From the cell containing the given text, extract its center point as [X, Y] coordinate. 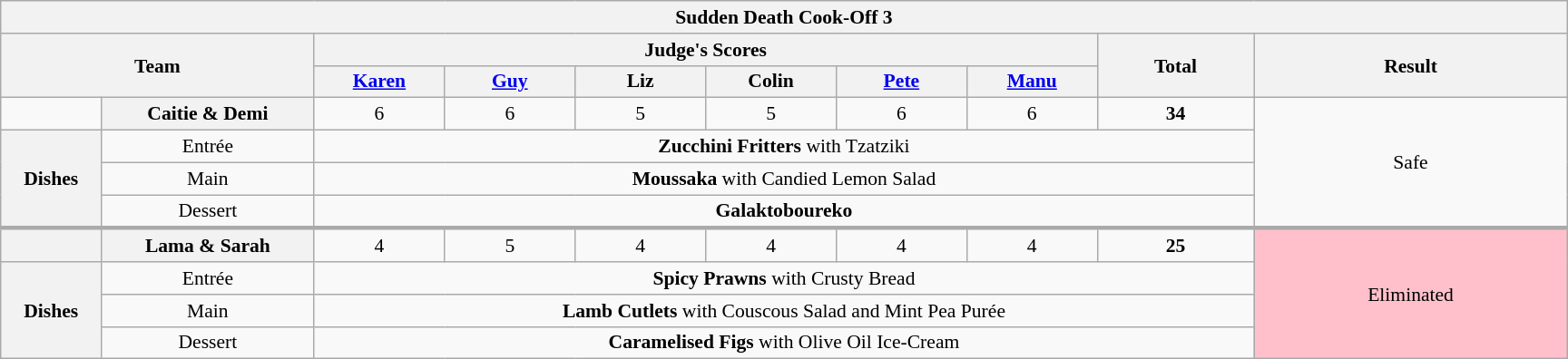
Karen [379, 82]
Guy [510, 82]
25 [1176, 245]
Galaktoboureko [784, 212]
Liz [641, 82]
Sudden Death Cook-Off 3 [784, 17]
Moussaka with Candied Lemon Salad [784, 179]
Eliminated [1410, 294]
Caitie & Demi [208, 114]
Team [158, 65]
Manu [1032, 82]
Zucchini Fritters with Tzatziki [784, 147]
Total [1176, 65]
Caramelised Figs with Olive Oil Ice-Cream [784, 343]
Safe [1410, 163]
Colin [771, 82]
Result [1410, 65]
34 [1176, 114]
Lamb Cutlets with Couscous Salad and Mint Pea Purée [784, 311]
Pete [901, 82]
Spicy Prawns with Crusty Bread [784, 278]
Judge's Scores [706, 50]
Lama & Sarah [208, 245]
